Output the [X, Y] coordinate of the center of the cell containing the given text.  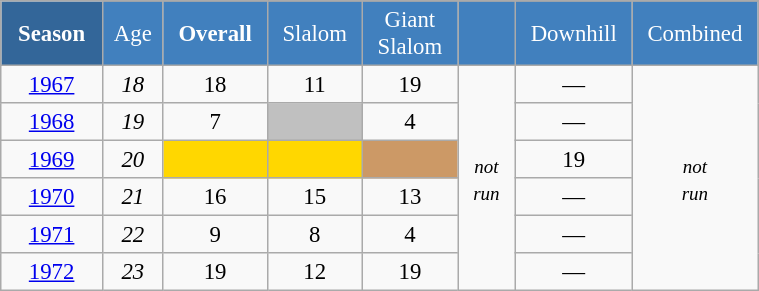
GiantSlalom [410, 34]
Season [52, 34]
7 [215, 122]
9 [215, 235]
1970 [52, 197]
15 [314, 197]
1969 [52, 160]
8 [314, 235]
Downhill [574, 34]
Combined [695, 34]
16 [215, 197]
1971 [52, 235]
21 [132, 197]
13 [410, 197]
Age [132, 34]
22 [132, 235]
1967 [52, 85]
1968 [52, 122]
20 [132, 160]
Overall [215, 34]
Slalom [314, 34]
11 [314, 85]
